Locate the cell with the specified text and output its (X, Y) center coordinate. 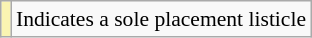
Indicates a sole placement listicle (161, 19)
